From the cell containing the given text, extract its center point as [X, Y] coordinate. 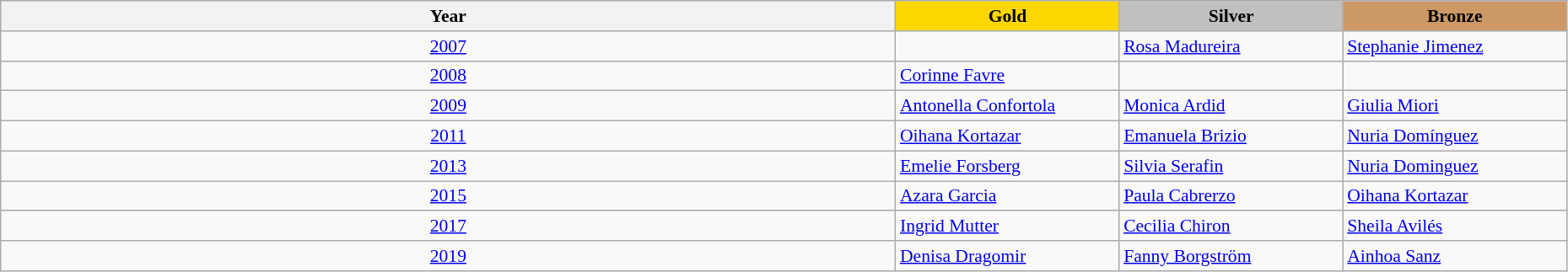
Emelie Forsberg [1007, 166]
Year [449, 16]
Nuria Dominguez [1454, 166]
Silver [1231, 16]
2019 [449, 256]
2017 [449, 227]
Paula Cabrerzo [1231, 196]
2008 [449, 76]
Gold [1007, 16]
2007 [449, 46]
2011 [449, 136]
Monica Ardid [1231, 106]
Azara Garcia [1007, 196]
Antonella Confortola [1007, 106]
Ainhoa Sanz [1454, 256]
Denisa Dragomir [1007, 256]
Sheila Avilés [1454, 227]
2013 [449, 166]
2015 [449, 196]
Emanuela Brizio [1231, 136]
Cecilia Chiron [1231, 227]
Corinne Favre [1007, 76]
Rosa Madureira [1231, 46]
Fanny Borgström [1231, 256]
2009 [449, 106]
Giulia Miori [1454, 106]
Stephanie Jimenez [1454, 46]
Silvia Serafin [1231, 166]
Bronze [1454, 16]
Nuria Domínguez [1454, 136]
Ingrid Mutter [1007, 227]
